Return (x, y) of the center of cell containing provided text 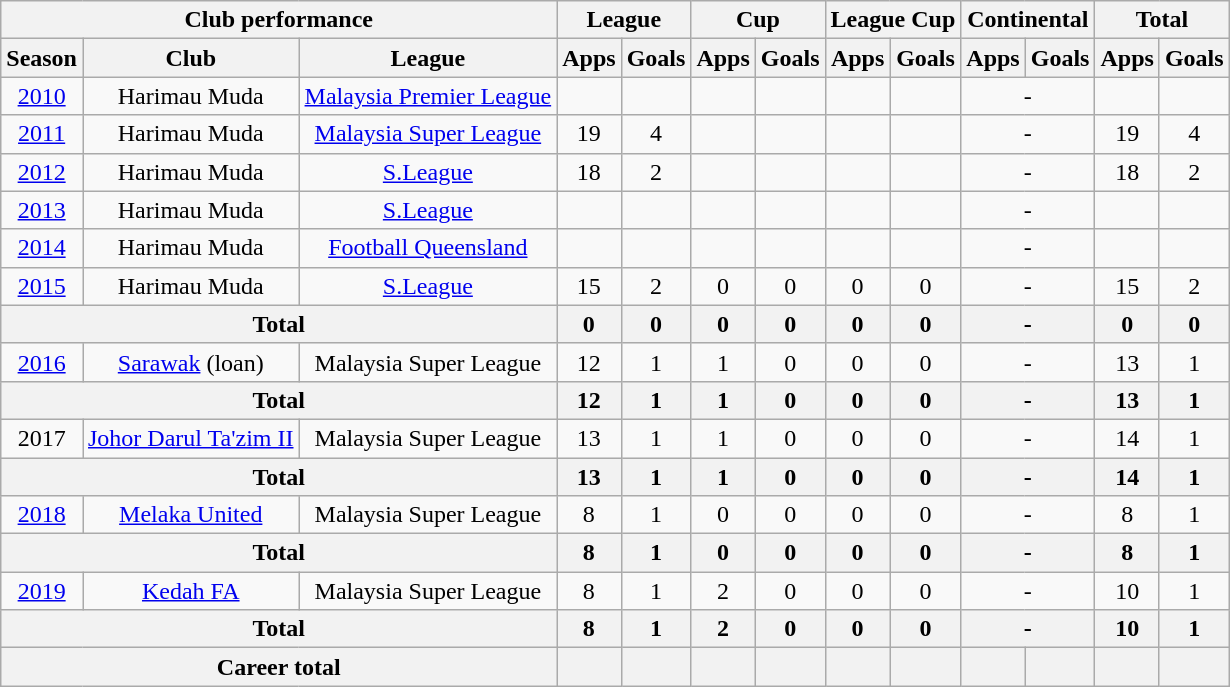
Club performance (279, 20)
Kedah FA (190, 591)
Johor Darul Ta'zim II (190, 438)
Football Queensland (428, 248)
2012 (42, 172)
2018 (42, 515)
Cup (758, 20)
2010 (42, 96)
Malaysia Premier League (428, 96)
Melaka United (190, 515)
2015 (42, 286)
Continental (1028, 20)
2014 (42, 248)
2013 (42, 210)
2019 (42, 591)
Club (190, 58)
2016 (42, 362)
2011 (42, 134)
Career total (279, 667)
League Cup (893, 20)
2017 (42, 438)
Sarawak (loan) (190, 362)
Season (42, 58)
